Search for the cell housing the specified text and yield its [X, Y] center coordinate. 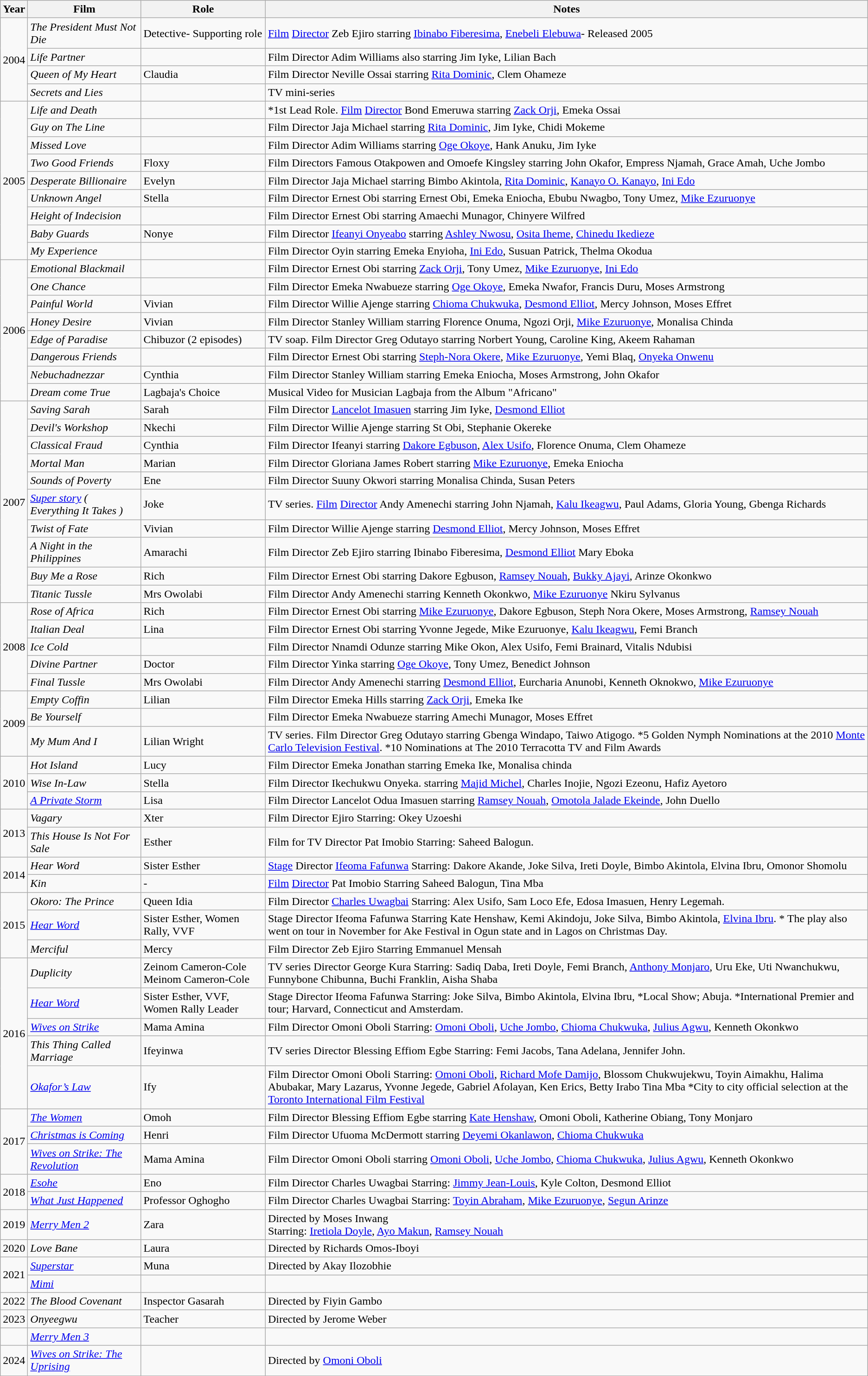
Secrets and Lies [84, 92]
Film Director Yinka starring Oge Okoye, Tony Umez, Benedict Johnson [567, 664]
Film for TV Director Pat Imobio Starring: Saheed Balogun. [567, 842]
2004 [14, 59]
Wives on Strike: The Revolution [84, 1159]
Lina [203, 629]
Film Director Adim Williams also starring Jim Iyke, Lilian Bach [567, 57]
Chibuzor (2 episodes) [203, 339]
A Night in the Philippines [84, 553]
2018 [14, 1191]
Twist of Fate [84, 528]
Laura [203, 1249]
Film Director Jaja Michael starring Bimbo Akintola, Rita Dominic, Kanayo O. Kanayo, Ini Edo [567, 180]
Film Director Ernest Obi starring Steph-Nora Okere, Mike Ezuruonye, Yemi Blaq, Onyeka Onwenu [567, 357]
Nonye [203, 233]
Mercy [203, 949]
Film Director Emeka Nwabueze starring Amechi Munagor, Moses Effret [567, 717]
Final Tussle [84, 682]
2017 [14, 1141]
Mimi [84, 1284]
Film Directors Famous Otakpowen and Omoefe Kingsley starring John Okafor, Empress Njamah, Grace Amah, Uche Jombo [567, 163]
Queen Idia [203, 901]
Merciful [84, 949]
Film Director Willie Ajenge starring Chioma Chukwuka, Desmond Elliot, Mercy Johnson, Moses Effret [567, 304]
Muna [203, 1266]
2024 [14, 1360]
Buy Me a Rose [84, 576]
Be Yourself [84, 717]
Edge of Paradise [84, 339]
My Experience [84, 251]
Film Director Neville Ossai starring Rita Dominic, Clem Ohameze [567, 75]
The President Must Not Die [84, 33]
Zeinom Cameron-Cole Meinom Cameron-Cole [203, 973]
Film Director Stanley William starring Florence Onuma, Ngozi Orji, Mike Ezuruonye, Monalisa Chinda [567, 322]
Film Director Ejiro Starring: Okey Uzoeshi [567, 818]
2007 [14, 502]
Film Director Ikechukwu Onyeka. starring Majid Michel, Charles Inojie, Ngozi Ezeonu, Hafiz Ayetoro [567, 783]
Xter [203, 818]
TV series. Film Director Andy Amenechi starring John Njamah, Kalu Ikeagwu, Paul Adams, Gloria Young, Gbenga Richards [567, 504]
A Private Storm [84, 800]
Film Director Charles Uwagbai Starring: Toyin Abraham, Mike Ezuruonye, Segun Arinze [567, 1200]
Onyeegwu [84, 1319]
Film Director Ernest Obi starring Zack Orji, Tony Umez, Mike Ezuruonye, Ini Edo [567, 269]
Love Bane [84, 1249]
2023 [14, 1319]
Film Director Ifeanyi starring Dakore Egbuson, Alex Usifo, Florence Onuma, Clem Ohameze [567, 445]
Baby Guards [84, 233]
Height of Indecision [84, 216]
Role [203, 9]
Film Director Zeb Ejiro Starring Emmanuel Mensah [567, 949]
Saving Sarah [84, 410]
Sister Esther, VVF, Women Rally Leader [203, 1003]
Detective- Supporting role [203, 33]
2013 [14, 833]
Film Director Ernest Obi starring Amaechi Munagor, Chinyere Wilfred [567, 216]
This House Is Not For Sale [84, 842]
Hot Island [84, 765]
*1st Lead Role. Film Director Bond Emeruwa starring Zack Orji, Emeka Ossai [567, 110]
The Blood Covenant [84, 1301]
Sarah [203, 410]
Stage Director Ifeoma Fafunwa Starring: Dakore Akande, Joke Silva, Ireti Doyle, Bimbo Akintola, Elvina Ibru, Omonor Shomolu [567, 866]
Empty Coffin [84, 700]
Queen of My Heart [84, 75]
Film Director Ernest Obi starring Mike Ezuruonye, Dakore Egbuson, Steph Nora Okere, Moses Armstrong, Ramsey Nouah [567, 612]
Nkechi [203, 427]
2014 [14, 875]
The Women [84, 1117]
Film Director Charles Uwagbai Starring: Alex Usifo, Sam Loco Efe, Edosa Imasuen, Henry Legemah. [567, 901]
Henri [203, 1135]
Esohe [84, 1183]
2010 [14, 783]
Omoh [203, 1117]
2009 [14, 723]
Film Director Adim Williams starring Oge Okoye, Hank Anuku, Jim Iyke [567, 145]
Directed by Fiyin Gambo [567, 1301]
2006 [14, 331]
Claudia [203, 75]
Film [84, 9]
Honey Desire [84, 322]
Mortal Man [84, 463]
Film Director Emeka Nwabueze starring Oge Okoye, Emeka Nwafor, Francis Duru, Moses Armstrong [567, 287]
Film Director Gloriana James Robert starring Mike Ezuruonye, Emeka Eniocha [567, 463]
Painful World [84, 304]
TV soap. Film Director Greg Odutayo starring Norbert Young, Caroline King, Akeem Rahaman [567, 339]
Rose of Africa [84, 612]
Ifeyinwa [203, 1051]
Super story ( Everything It Takes ) [84, 504]
Film Director Stanley William starring Emeka Eniocha, Moses Armstrong, John Okafor [567, 375]
Directed by Akay Ilozobhie [567, 1266]
Okoro: The Prince [84, 901]
Wise In-Law [84, 783]
Film Director Ufuoma McDermott starring Deyemi Okanlawon, Chioma Chukwuka [567, 1135]
Vagary [84, 818]
Film Director Ifeanyi Onyeabo starring Ashley Nwosu, Osita Iheme, Chinedu Ikedieze [567, 233]
Film Director Lancelot Odua Imasuen starring Ramsey Nouah, Omotola Jalade Ekeinde, John Duello [567, 800]
Film Director Blessing Effiom Egbe starring Kate Henshaw, Omoni Oboli, Katherine Obiang, Tony Monjaro [567, 1117]
Directed by Moses InwangStarring: Iretiola Doyle, Ayo Makun, Ramsey Nouah [567, 1224]
Divine Partner [84, 664]
Film Director Emeka Jonathan starring Emeka Ike, Monalisa chinda [567, 765]
Wives on Strike: The Uprising [84, 1360]
Film Director Ernest Obi starring Yvonne Jegede, Mike Ezuruonye, Kalu Ikeagwu, Femi Branch [567, 629]
Film Director Jaja Michael starring Rita Dominic, Jim Iyke, Chidi Mokeme [567, 127]
Emotional Blackmail [84, 269]
Duplicity [84, 973]
Lucy [203, 765]
Film Director Suuny Okwori starring Monalisa Chinda, Susan Peters [567, 480]
Lilian [203, 700]
Professor Oghogho [203, 1200]
Lagbaja's Choice [203, 392]
Film Director Lancelot Imasuen starring Jim Iyke, Desmond Elliot [567, 410]
- [203, 884]
Joke [203, 504]
2015 [14, 925]
Doctor [203, 664]
Lisa [203, 800]
2020 [14, 1249]
Unknown Angel [84, 198]
Eno [203, 1183]
Dream come True [84, 392]
Wives on Strike [84, 1027]
Amarachi [203, 553]
Sister Esther [203, 866]
TV mini-series [567, 92]
Superstar [84, 1266]
TV series Director Blessing Effiom Egbe Starring: Femi Jacobs, Tana Adelana, Jennifer John. [567, 1051]
2022 [14, 1301]
Life Partner [84, 57]
Film Director Omoni Oboli Starring: Omoni Oboli, Uche Jombo, Chioma Chukwuka, Julius Agwu, Kenneth Okonkwo [567, 1027]
Film Director Andy Amenechi starring Kenneth Okonkwo, Mike Ezuruonye Nkiru Sylvanus [567, 594]
Esther [203, 842]
Sister Esther, Women Rally, VVF [203, 925]
Year [14, 9]
Okafor’s Law [84, 1087]
Nebuchadnezzar [84, 375]
2019 [14, 1224]
What Just Happened [84, 1200]
Ene [203, 480]
Marian [203, 463]
Film Director Willie Ajenge starring St Obi, Stephanie Okereke [567, 427]
2005 [14, 181]
Kin [84, 884]
Film Director Pat Imobio Starring Saheed Balogun, Tina Mba [567, 884]
Titanic Tussle [84, 594]
Film Director Ernest Obi starring Ernest Obi, Emeka Eniocha, Ebubu Nwagbo, Tony Umez, Mike Ezuruonye [567, 198]
Film Director Oyin starring Emeka Enyioha, Ini Edo, Susuan Patrick, Thelma Okodua [567, 251]
Teacher [203, 1319]
Italian Deal [84, 629]
Directed by Jerome Weber [567, 1319]
Film Director Ernest Obi starring Dakore Egbuson, Ramsey Nouah, Bukky Ajayi, Arinze Okonkwo [567, 576]
This Thing Called Marriage [84, 1051]
Sounds of Poverty [84, 480]
Directed by Richards Omos-Iboyi [567, 1249]
Film Director Andy Amenechi starring Desmond Elliot, Eurcharia Anunobi, Kenneth Oknokwo, Mike Ezuruonye [567, 682]
Musical Video for Musician Lagbaja from the Album "Africano" [567, 392]
Ify [203, 1087]
Evelyn [203, 180]
Dangerous Friends [84, 357]
Floxy [203, 163]
Classical Fraud [84, 445]
Desperate Billionaire [84, 180]
Film Director Emeka Hills starring Zack Orji, Emeka Ike [567, 700]
My Mum And I [84, 741]
Notes [567, 9]
Film Director Omoni Oboli starring Omoni Oboli, Uche Jombo, Chioma Chukwuka, Julius Agwu, Kenneth Okonkwo [567, 1159]
Devil's Workshop [84, 427]
2008 [14, 647]
Film Director Zeb Ejiro starring Ibinabo Fiberesima, Desmond Elliot Mary Eboka [567, 553]
Inspector Gasarah [203, 1301]
Guy on The Line [84, 127]
2016 [14, 1033]
Film Director Willie Ajenge starring Desmond Elliot, Mercy Johnson, Moses Effret [567, 528]
One Chance [84, 287]
Ice Cold [84, 647]
Lilian Wright [203, 741]
Directed by Omoni Oboli [567, 1360]
Christmas is Coming [84, 1135]
Two Good Friends [84, 163]
Missed Love [84, 145]
Film Director Zeb Ejiro starring Ibinabo Fiberesima, Enebeli Elebuwa- Released 2005 [567, 33]
Film Director Charles Uwagbai Starring: Jimmy Jean-Louis, Kyle Colton, Desmond Elliot [567, 1183]
2021 [14, 1275]
Life and Death [84, 110]
Film Director Nnamdi Odunze starring Mike Okon, Alex Usifo, Femi Brainard, Vitalis Ndubisi [567, 647]
Zara [203, 1224]
Merry Men 3 [84, 1337]
Merry Men 2 [84, 1224]
